Locate the cell with the specified text and output its (x, y) center coordinate. 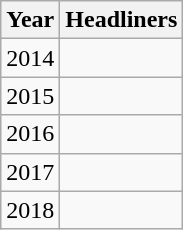
Year (30, 20)
2016 (30, 134)
2017 (30, 172)
2018 (30, 210)
2015 (30, 96)
2014 (30, 58)
Headliners (122, 20)
